Scan for the cell matching the given text and deliver its (x, y) coordinate at center. 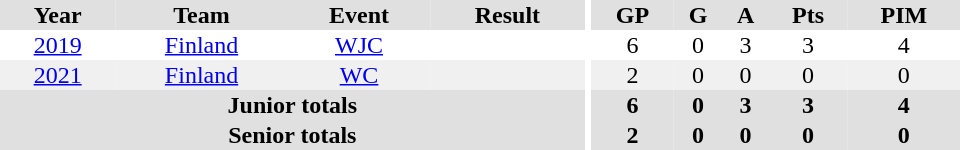
GP (632, 15)
2021 (58, 75)
PIM (904, 15)
Event (359, 15)
Result (507, 15)
Team (202, 15)
Pts (808, 15)
G (698, 15)
WJC (359, 45)
A (746, 15)
Junior totals (292, 105)
WC (359, 75)
2019 (58, 45)
Senior totals (292, 135)
Year (58, 15)
